Find where the given text appears and provide that cell's center as (X, Y) coordinate. 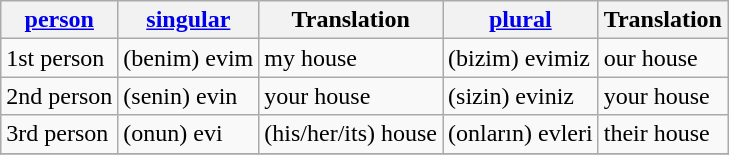
(senin) evin (188, 96)
our house (662, 58)
3rd person (60, 134)
plural (521, 20)
(benim) evim (188, 58)
singular (188, 20)
person (60, 20)
(onun) evi (188, 134)
(onların) evleri (521, 134)
(sizin) eviniz (521, 96)
1st person (60, 58)
their house (662, 134)
2nd person (60, 96)
(bizim) evimiz (521, 58)
my house (351, 58)
(his/her/its) house (351, 134)
